Return the [x, y] coordinate for the center point of the cell that contains the specified text.  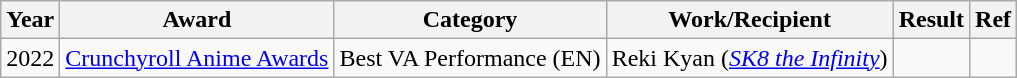
Crunchyroll Anime Awards [197, 58]
Work/Recipient [750, 20]
Result [931, 20]
2022 [30, 58]
Category [470, 20]
Award [197, 20]
Reki Kyan (SK8 the Infinity) [750, 58]
Ref [994, 20]
Year [30, 20]
Best VA Performance (EN) [470, 58]
